Identify which cell holds the provided text, then report its [x, y] central coordinate. 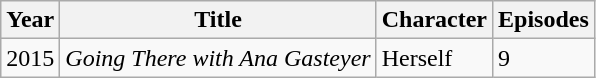
Title [218, 20]
Year [30, 20]
Herself [434, 58]
Character [434, 20]
2015 [30, 58]
9 [544, 58]
Going There with Ana Gasteyer [218, 58]
Episodes [544, 20]
